Scan for the cell matching the given text and deliver its (x, y) coordinate at center. 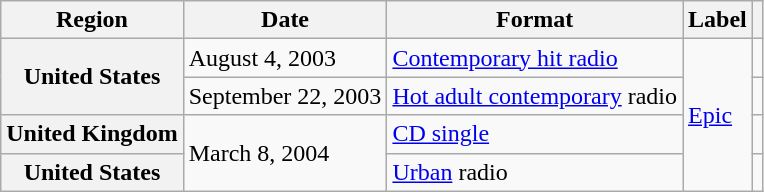
United Kingdom (92, 134)
August 4, 2003 (285, 58)
Region (92, 20)
Urban radio (535, 172)
Label (718, 20)
Epic (718, 115)
Format (535, 20)
Hot adult contemporary radio (535, 96)
Date (285, 20)
Contemporary hit radio (535, 58)
CD single (535, 134)
September 22, 2003 (285, 96)
March 8, 2004 (285, 153)
